Find where the given text appears and provide that cell's center as (X, Y) coordinate. 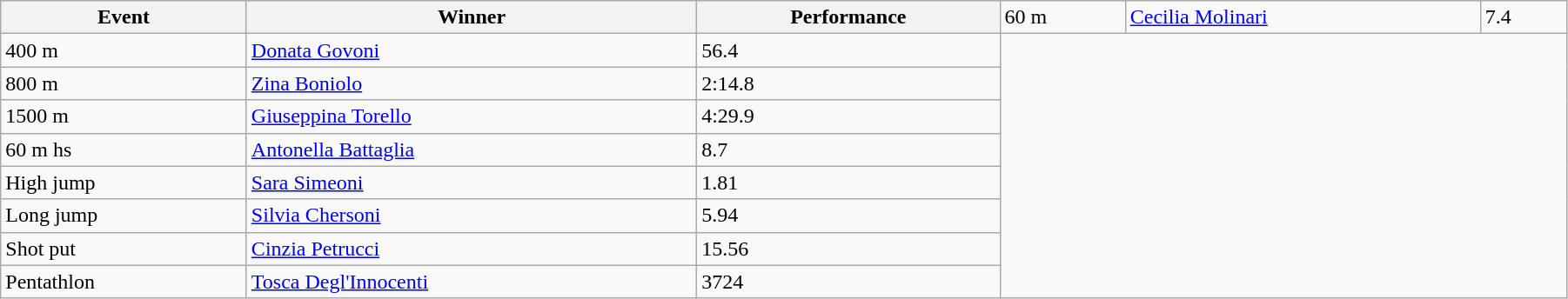
Sara Simeoni (472, 183)
Silvia Chersoni (472, 216)
Zina Boniolo (472, 83)
Antonella Battaglia (472, 149)
2:14.8 (848, 83)
1.81 (848, 183)
8.7 (848, 149)
Long jump (124, 216)
Performance (848, 17)
4:29.9 (848, 116)
3724 (848, 282)
56.4 (848, 50)
Donata Govoni (472, 50)
60 m (1062, 17)
Giuseppina Torello (472, 116)
800 m (124, 83)
7.4 (1523, 17)
Event (124, 17)
400 m (124, 50)
Shot put (124, 249)
60 m hs (124, 149)
Cecilia Molinari (1303, 17)
15.56 (848, 249)
Winner (472, 17)
5.94 (848, 216)
High jump (124, 183)
Cinzia Petrucci (472, 249)
Tosca Degl'Innocenti (472, 282)
1500 m (124, 116)
Pentathlon (124, 282)
